Locate the cell with the specified text and output its (X, Y) center coordinate. 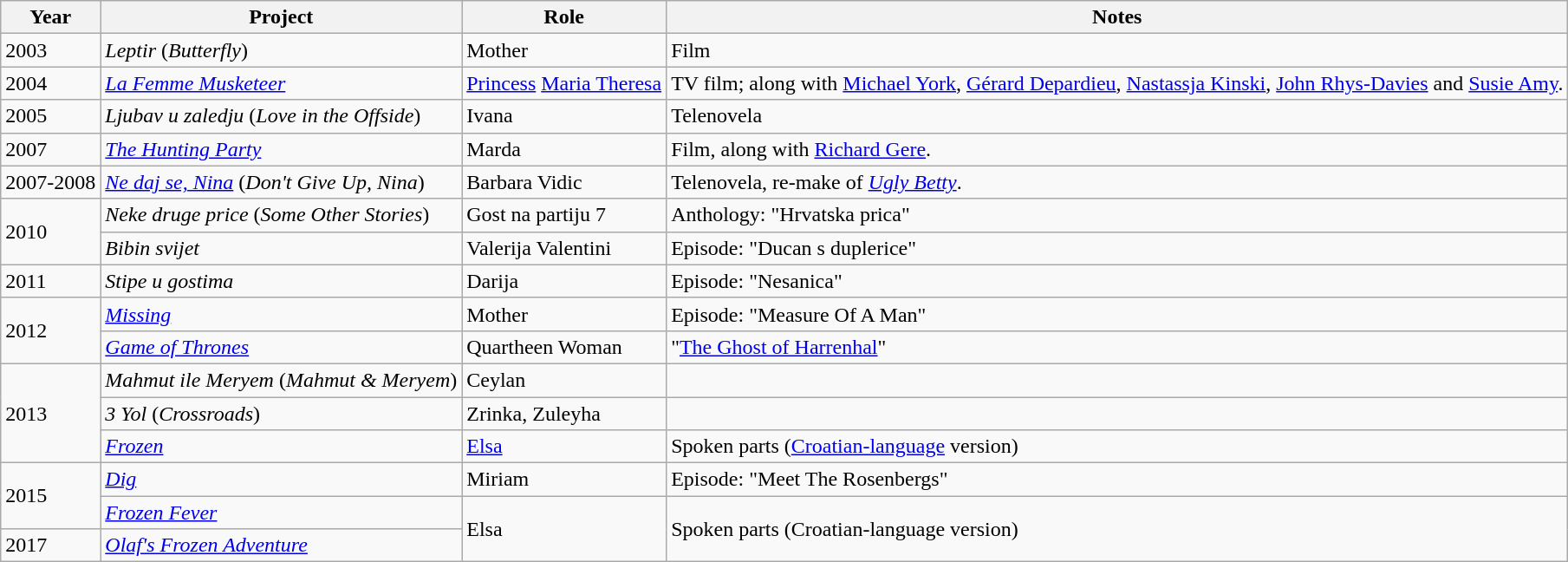
Project (281, 17)
2012 (50, 330)
2011 (50, 281)
Neke druge price (Some Other Stories) (281, 215)
Telenovela, re-make of Ugly Betty. (1117, 182)
Gost na partiju 7 (564, 215)
Mahmut ile Meryem (Mahmut & Meryem) (281, 380)
Missing (281, 314)
2010 (50, 232)
Marda (564, 149)
Ne daj se, Nina (Don't Give Up, Nina) (281, 182)
Dig (281, 480)
Stipe u gostima (281, 281)
Darija (564, 281)
Olaf's Frozen Adventure (281, 546)
TV film; along with Michael York, Gérard Depardieu, Nastassja Kinski, John Rhys-Davies and Susie Amy. (1117, 83)
3 Yol (Crossroads) (281, 414)
Miriam (564, 480)
Episode: "Measure Of A Man" (1117, 314)
La Femme Musketeer (281, 83)
Princess Maria Theresa (564, 83)
2003 (50, 50)
"The Ghost of Harrenhal" (1117, 347)
Telenovela (1117, 116)
Film, along with Richard Gere. (1117, 149)
Valerija Valentini (564, 248)
2004 (50, 83)
2007 (50, 149)
Notes (1117, 17)
Leptir (Butterfly) (281, 50)
2007-2008 (50, 182)
2013 (50, 413)
Film (1117, 50)
Ceylan (564, 380)
Episode: "Meet The Rosenbergs" (1117, 480)
2005 (50, 116)
Frozen Fever (281, 513)
Anthology: "Hrvatska prica" (1117, 215)
The Hunting Party (281, 149)
Ljubav u zaledju (Love in the Offside) (281, 116)
2017 (50, 546)
Barbara Vidic (564, 182)
Episode: "Nesanica" (1117, 281)
Bibin svijet (281, 248)
Ivana (564, 116)
Zrinka, Zuleyha (564, 414)
Role (564, 17)
Episode: "Ducan s duplerice" (1117, 248)
Frozen (281, 447)
Game of Thrones (281, 347)
Quartheen Woman (564, 347)
2015 (50, 496)
Year (50, 17)
